Detect which cell encompasses the target text, then output its (X, Y) center coordinate. 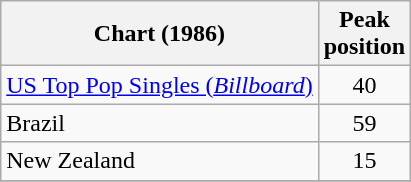
Brazil (160, 123)
15 (364, 161)
59 (364, 123)
US Top Pop Singles (Billboard) (160, 85)
Chart (1986) (160, 34)
40 (364, 85)
Peakposition (364, 34)
New Zealand (160, 161)
